Output the [x, y] coordinate of the center of the cell containing the given text.  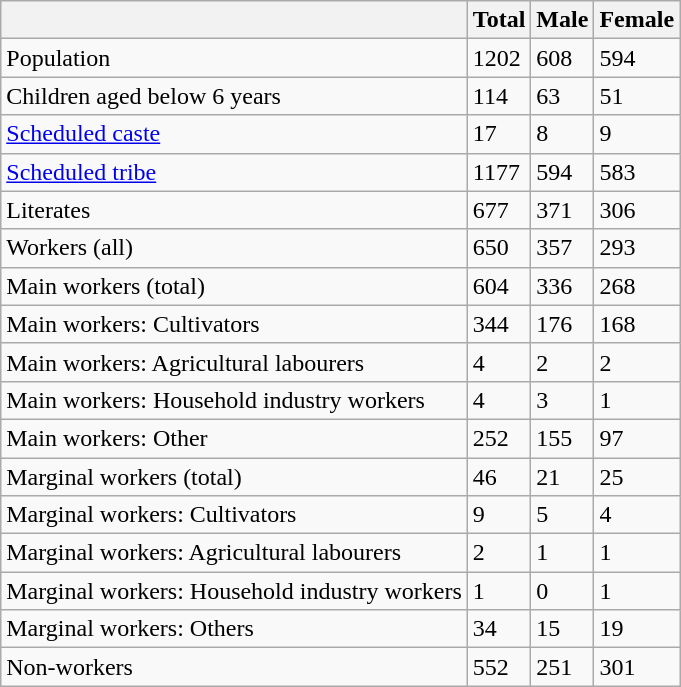
1177 [499, 172]
Children aged below 6 years [234, 96]
34 [499, 629]
344 [499, 324]
17 [499, 134]
Marginal workers (total) [234, 477]
608 [562, 58]
251 [562, 667]
Marginal workers: Others [234, 629]
Total [499, 20]
301 [637, 667]
357 [562, 248]
Main workers: Household industry workers [234, 400]
176 [562, 324]
168 [637, 324]
583 [637, 172]
306 [637, 210]
5 [562, 515]
Literates [234, 210]
552 [499, 667]
51 [637, 96]
293 [637, 248]
19 [637, 629]
Population [234, 58]
21 [562, 477]
Main workers: Cultivators [234, 324]
15 [562, 629]
1202 [499, 58]
Marginal workers: Household industry workers [234, 591]
25 [637, 477]
371 [562, 210]
Main workers (total) [234, 286]
Main workers: Other [234, 438]
Male [562, 20]
114 [499, 96]
Non-workers [234, 667]
Marginal workers: Agricultural labourers [234, 553]
97 [637, 438]
63 [562, 96]
155 [562, 438]
604 [499, 286]
3 [562, 400]
Workers (all) [234, 248]
268 [637, 286]
Scheduled caste [234, 134]
Scheduled tribe [234, 172]
252 [499, 438]
Main workers: Agricultural labourers [234, 362]
Female [637, 20]
46 [499, 477]
0 [562, 591]
677 [499, 210]
Marginal workers: Cultivators [234, 515]
650 [499, 248]
336 [562, 286]
8 [562, 134]
